Return the (X, Y) coordinate for the center point of the cell that contains the specified text.  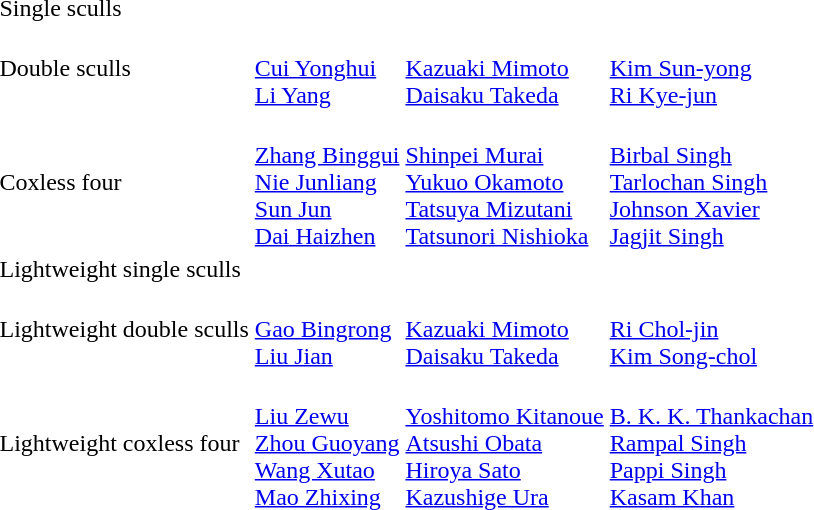
Shinpei MuraiYukuo OkamotoTatsuya MizutaniTatsunori Nishioka (504, 182)
Cui YonghuiLi Yang (327, 68)
Zhang BingguiNie JunliangSun JunDai Haizhen (327, 182)
Gao BingrongLiu Jian (327, 329)
